From the cell containing the given text, extract its center point as (x, y) coordinate. 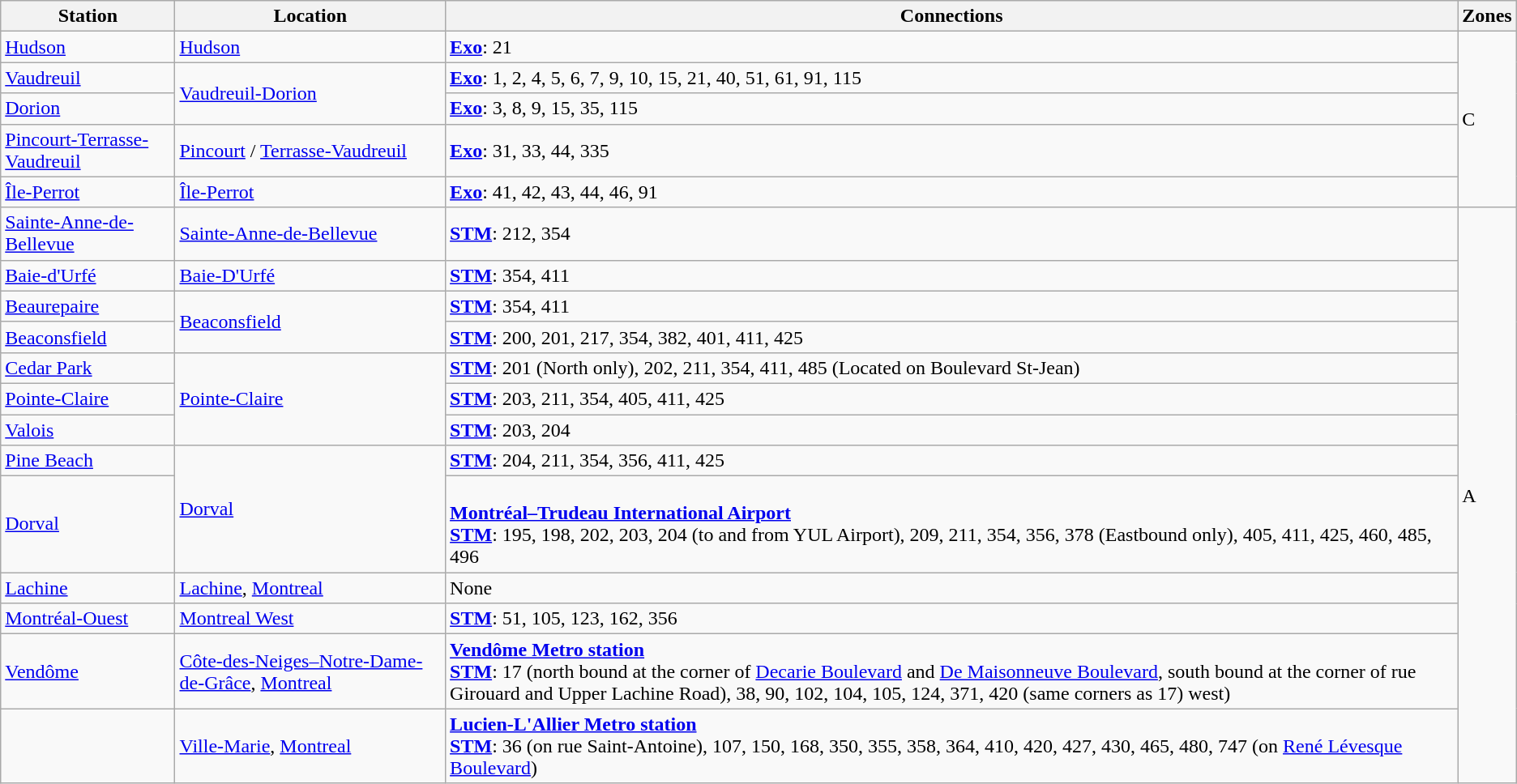
Vaudreuil (88, 78)
STM: 201 (North only), 202, 211, 354, 411, 485 (Located on Boulevard St-Jean) (951, 368)
STM: 212, 354 (951, 233)
Location (310, 16)
STM: 200, 201, 217, 354, 382, 401, 411, 425 (951, 337)
A (1487, 496)
Lachine, Montreal (310, 588)
Station (88, 16)
Côte-des-Neiges–Notre-Dame-de-Grâce, Montreal (310, 671)
STM: 203, 204 (951, 430)
Valois (88, 430)
None (951, 588)
STM: 51, 105, 123, 162, 356 (951, 619)
C (1487, 120)
Exo: 41, 42, 43, 44, 46, 91 (951, 192)
Connections (951, 16)
Exo: 31, 33, 44, 335 (951, 151)
Exo: 3, 8, 9, 15, 35, 115 (951, 109)
Montreal West (310, 619)
Zones (1487, 16)
Beaurepaire (88, 306)
Exo: 1, 2, 4, 5, 6, 7, 9, 10, 15, 21, 40, 51, 61, 91, 115 (951, 78)
Cedar Park (88, 368)
Dorion (88, 109)
Vaudreuil-Dorion (310, 93)
Pincourt / Terrasse-Vaudreuil (310, 151)
Baie-d'Urfé (88, 275)
Lachine (88, 588)
Montréal-Ouest (88, 619)
Pine Beach (88, 461)
STM: 204, 211, 354, 356, 411, 425 (951, 461)
Ville-Marie, Montreal (310, 746)
Vendôme (88, 671)
Baie-D'Urfé (310, 275)
Exo: 21 (951, 47)
STM: 203, 211, 354, 405, 411, 425 (951, 398)
Pincourt-Terrasse-Vaudreuil (88, 151)
